Provide the [x, y] coordinate of the cell's center where the given text is located.  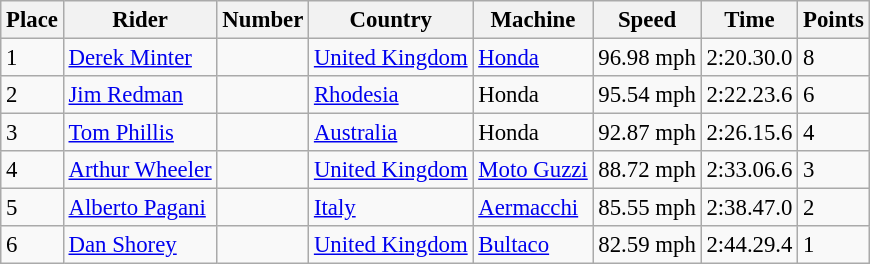
Aermacchi [533, 208]
92.87 mph [647, 133]
Moto Guzzi [533, 170]
96.98 mph [647, 58]
5 [32, 208]
Dan Shorey [140, 245]
Derek Minter [140, 58]
8 [834, 58]
Number [263, 20]
2:33.06.6 [750, 170]
82.59 mph [647, 245]
95.54 mph [647, 95]
Bultaco [533, 245]
Arthur Wheeler [140, 170]
Alberto Pagani [140, 208]
Machine [533, 20]
Australia [391, 133]
88.72 mph [647, 170]
Rhodesia [391, 95]
2:44.29.4 [750, 245]
2:20.30.0 [750, 58]
Points [834, 20]
Speed [647, 20]
Rider [140, 20]
Italy [391, 208]
2:26.15.6 [750, 133]
2:22.23.6 [750, 95]
Country [391, 20]
Jim Redman [140, 95]
Tom Phillis [140, 133]
Time [750, 20]
2:38.47.0 [750, 208]
Place [32, 20]
85.55 mph [647, 208]
